Determine the [x, y] coordinate at the center of the cell enclosing the given text.  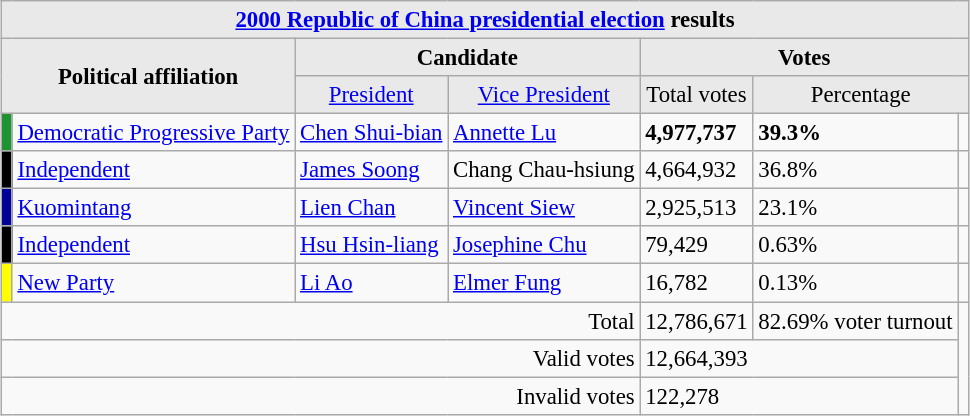
Total [321, 321]
36.8% [856, 170]
Vice President [544, 95]
4,664,932 [696, 170]
President [372, 95]
James Soong [372, 170]
12,786,671 [696, 321]
0.13% [856, 283]
122,278 [799, 396]
2,925,513 [696, 208]
Annette Lu [544, 133]
Josephine Chu [544, 245]
23.1% [856, 208]
Total votes [696, 95]
4,977,737 [696, 133]
Elmer Fung [544, 283]
New Party [154, 283]
12,664,393 [799, 358]
0.63% [856, 245]
Lien Chan [372, 208]
Chen Shui-bian [372, 133]
Li Ao [372, 283]
Percentage [860, 95]
2000 Republic of China presidential election results [486, 20]
Hsu Hsin-liang [372, 245]
39.3% [856, 133]
Valid votes [321, 358]
Candidate [468, 58]
Democratic Progressive Party [154, 133]
Votes [804, 58]
79,429 [696, 245]
Vincent Siew [544, 208]
Kuomintang [154, 208]
Political affiliation [148, 76]
Invalid votes [321, 396]
82.69% voter turnout [856, 321]
16,782 [696, 283]
Chang Chau-hsiung [544, 170]
